Find where the given text appears and provide that cell's center as (x, y) coordinate. 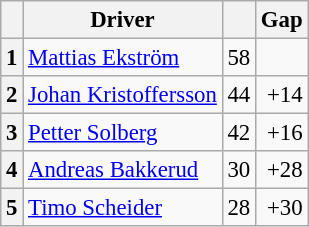
3 (12, 133)
+14 (281, 95)
1 (12, 58)
+16 (281, 133)
Johan Kristoffersson (122, 95)
4 (12, 170)
+28 (281, 170)
42 (238, 133)
+30 (281, 208)
28 (238, 208)
Timo Scheider (122, 208)
Mattias Ekström (122, 58)
Gap (281, 20)
2 (12, 95)
5 (12, 208)
Petter Solberg (122, 133)
44 (238, 95)
30 (238, 170)
58 (238, 58)
Driver (122, 20)
Andreas Bakkerud (122, 170)
